Search for the cell housing the specified text and yield its [X, Y] center coordinate. 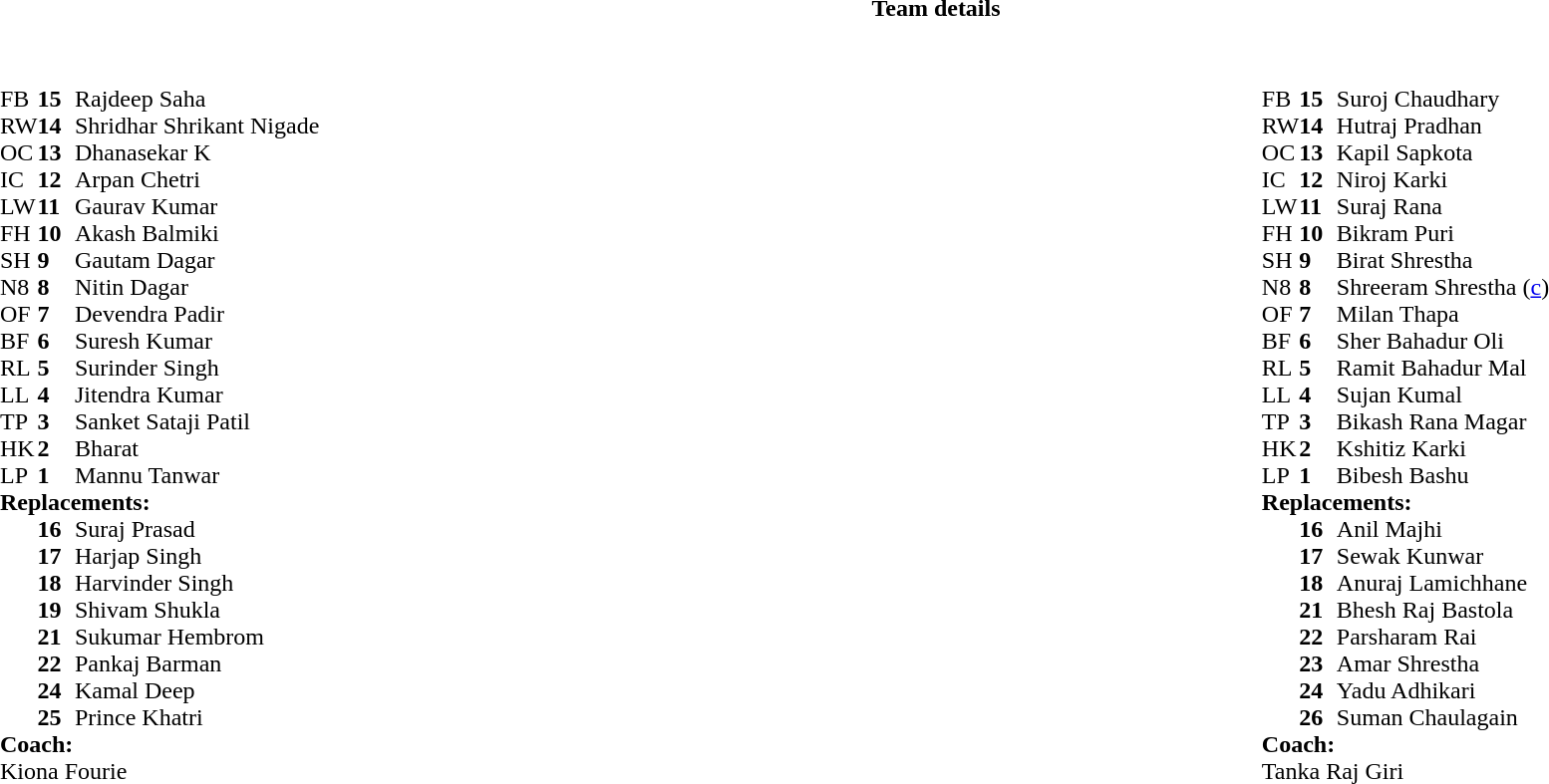
Shreeram Shrestha (c) [1443, 287]
26 [1318, 717]
Nitin Dagar [197, 287]
Arpan Chetri [197, 179]
Bhesh Raj Bastola [1443, 610]
Sewak Kunwar [1443, 556]
19 [57, 610]
Niroj Karki [1443, 179]
Bikash Rana Magar [1443, 422]
Suraj Rana [1443, 207]
Bibesh Bashu [1443, 476]
Gaurav Kumar [197, 207]
Bharat [197, 448]
Sanket Sataji Patil [197, 422]
Sujan Kumal [1443, 394]
23 [1318, 663]
25 [57, 717]
Suresh Kumar [197, 341]
Birat Shrestha [1443, 261]
Bikram Puri [1443, 233]
Sher Bahadur Oli [1443, 341]
Suraj Prasad [197, 530]
Sukumar Hembrom [197, 638]
Jitendra Kumar [197, 394]
Kshitiz Karki [1443, 448]
Dhanasekar K [197, 153]
Suman Chaulagain [1443, 717]
Amar Shrestha [1443, 663]
Hutraj Pradhan [1443, 126]
Shivam Shukla [197, 610]
Pankaj Barman [197, 663]
Anuraj Lamichhane [1443, 584]
Harvinder Singh [197, 584]
Kamal Deep [197, 691]
Suroj Chaudhary [1443, 100]
Kapil Sapkota [1443, 153]
Parsharam Rai [1443, 638]
Mannu Tanwar [197, 476]
Milan Thapa [1443, 315]
Rajdeep Saha [197, 100]
Akash Balmiki [197, 233]
Harjap Singh [197, 556]
Prince Khatri [197, 717]
Surinder Singh [197, 369]
Yadu Adhikari [1443, 691]
Devendra Padir [197, 315]
Ramit Bahadur Mal [1443, 369]
Gautam Dagar [197, 261]
Shridhar Shrikant Nigade [197, 126]
Anil Majhi [1443, 530]
